Determine the [X, Y] coordinate at the center of the cell enclosing the given text.  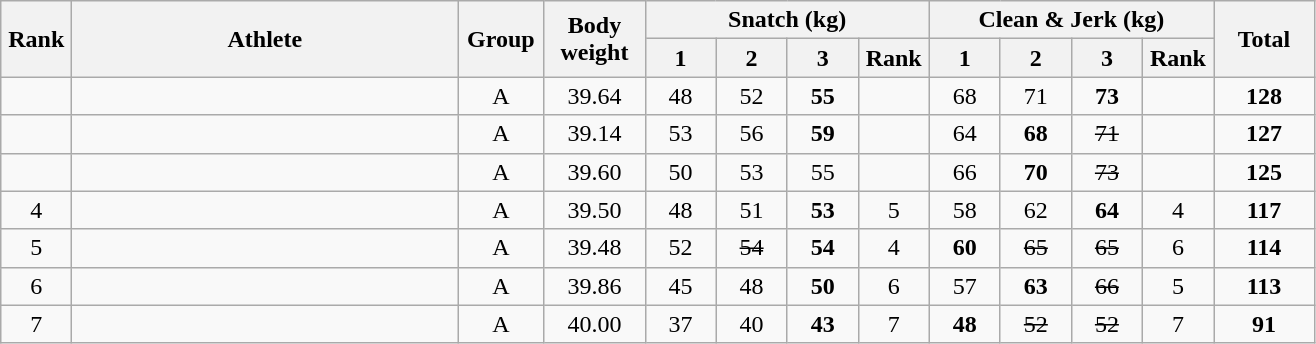
125 [1264, 172]
60 [964, 248]
43 [822, 324]
37 [680, 324]
128 [1264, 96]
Athlete [265, 39]
70 [1036, 172]
45 [680, 286]
51 [752, 210]
39.50 [594, 210]
114 [1264, 248]
39.60 [594, 172]
Body weight [594, 39]
39.48 [594, 248]
91 [1264, 324]
Snatch (kg) [787, 20]
58 [964, 210]
57 [964, 286]
127 [1264, 134]
56 [752, 134]
Clean & Jerk (kg) [1071, 20]
63 [1036, 286]
40 [752, 324]
117 [1264, 210]
113 [1264, 286]
62 [1036, 210]
Group [501, 39]
39.64 [594, 96]
39.86 [594, 286]
Total [1264, 39]
39.14 [594, 134]
40.00 [594, 324]
59 [822, 134]
